Capture the cell that displays the provided text and extract its [X, Y] central coordinate. 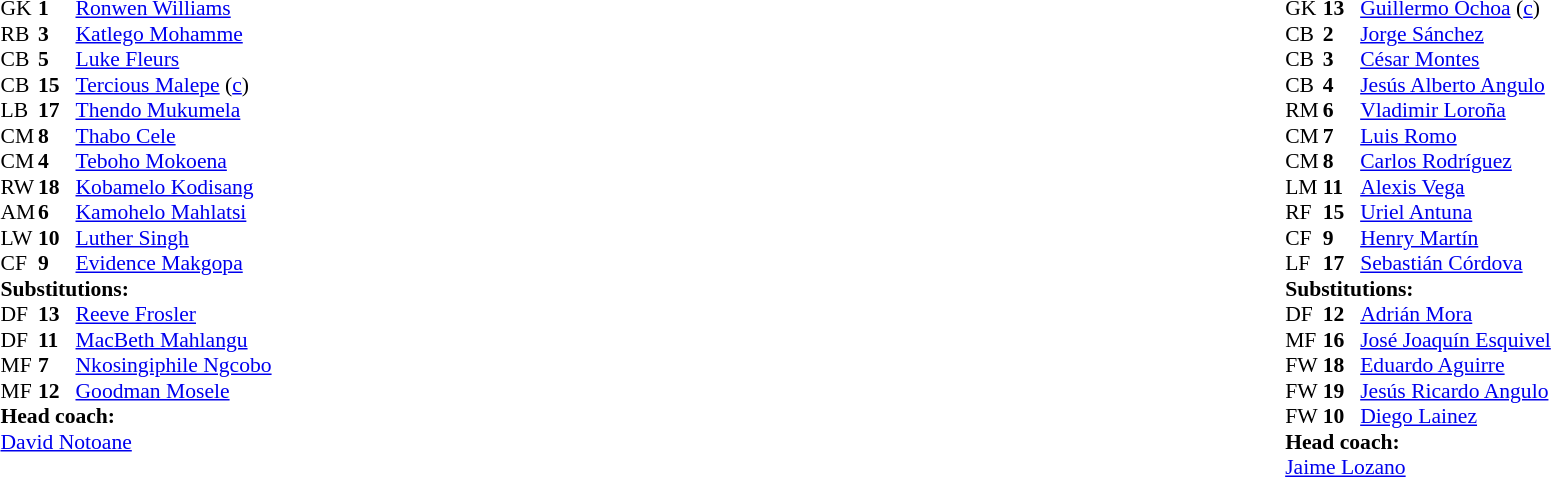
LB [19, 111]
Uriel Antuna [1456, 213]
Thabo Cele [174, 136]
13 [57, 315]
Jesús Ricardo Angulo [1456, 391]
Vladimir Loroña [1456, 111]
Katlego Mohamme [174, 34]
LF [1304, 263]
16 [1342, 340]
RB [19, 34]
Nkosingiphile Ngcobo [174, 365]
Adrián Mora [1456, 315]
RW [19, 187]
Luke Fleurs [174, 59]
Henry Martín [1456, 238]
César Montes [1456, 59]
RF [1304, 213]
José Joaquín Esquivel [1456, 340]
RM [1304, 111]
Jorge Sánchez [1456, 34]
Jesús Alberto Angulo [1456, 85]
Evidence Makgopa [174, 263]
Carlos Rodríguez [1456, 161]
LM [1304, 187]
Eduardo Aguirre [1456, 365]
Sebastián Córdova [1456, 263]
Teboho Mokoena [174, 161]
Kamohelo Mahlatsi [174, 213]
Thendo Mukumela [174, 111]
Alexis Vega [1456, 187]
LW [19, 238]
Tercious Malepe (c) [174, 85]
Luther Singh [174, 238]
Reeve Frosler [174, 315]
Luis Romo [1456, 136]
2 [1342, 34]
Kobamelo Kodisang [174, 187]
19 [1342, 391]
Diego Lainez [1456, 417]
MacBeth Mahlangu [174, 340]
AM [19, 213]
Goodman Mosele [174, 391]
David Notoane [136, 442]
5 [57, 59]
